For the text-containing cell, return its midpoint in [x, y] coordinate format. 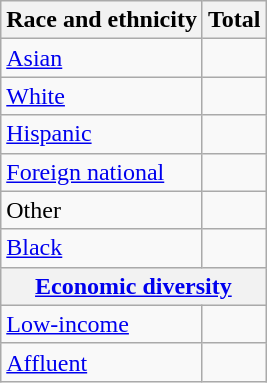
Asian [102, 58]
Low-income [102, 324]
Hispanic [102, 134]
White [102, 96]
Total [234, 20]
Other [102, 210]
Race and ethnicity [102, 20]
Black [102, 248]
Economic diversity [134, 286]
Affluent [102, 362]
Foreign national [102, 172]
